Detect which cell encompasses the target text, then output its [X, Y] center coordinate. 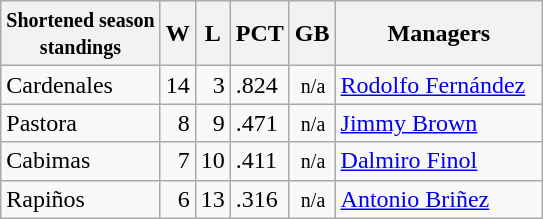
13 [212, 199]
Pastora [80, 123]
W [178, 34]
Shortened seasonstandings [80, 34]
L [212, 34]
.824 [260, 85]
Cabimas [80, 161]
Dalmiro Finol [439, 161]
.471 [260, 123]
GB [312, 34]
3 [212, 85]
Jimmy Brown [439, 123]
7 [178, 161]
PCT [260, 34]
8 [178, 123]
6 [178, 199]
Rodolfo Fernández [439, 85]
Managers [439, 34]
14 [178, 85]
9 [212, 123]
10 [212, 161]
.316 [260, 199]
Rapiños [80, 199]
Cardenales [80, 85]
.411 [260, 161]
Antonio Briñez [439, 199]
